Provide the [x, y] coordinate of the cell's center where the given text is located.  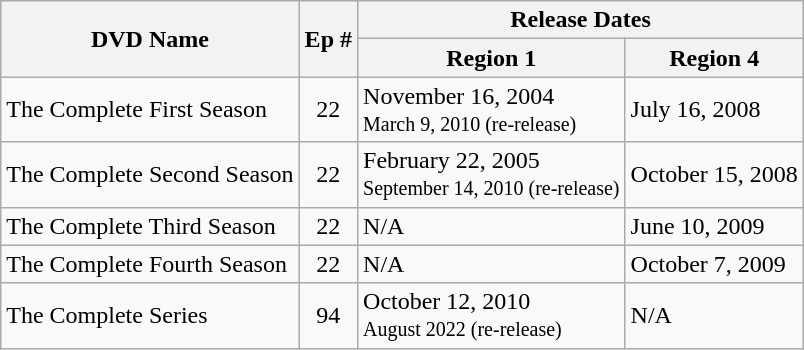
94 [328, 316]
The Complete Third Season [150, 226]
Release Dates [581, 20]
The Complete Series [150, 316]
October 15, 2008 [714, 174]
Region 4 [714, 58]
February 22, 2005September 14, 2010 (re-release) [492, 174]
The Complete First Season [150, 110]
The Complete Fourth Season [150, 264]
June 10, 2009 [714, 226]
The Complete Second Season [150, 174]
Ep # [328, 39]
DVD Name [150, 39]
October 7, 2009 [714, 264]
October 12, 2010August 2022 (re-release) [492, 316]
November 16, 2004March 9, 2010 (re-release) [492, 110]
Region 1 [492, 58]
July 16, 2008 [714, 110]
